For the text-containing cell, return its midpoint in [x, y] coordinate format. 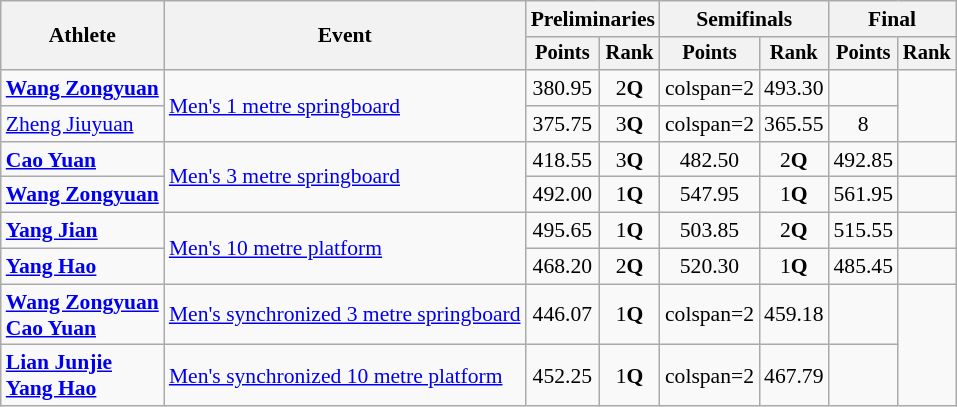
485.45 [864, 267]
467.79 [794, 376]
Men's synchronized 3 metre springboard [345, 314]
Yang Hao [82, 267]
380.95 [563, 88]
Lian JunjieYang Hao [82, 376]
418.55 [563, 160]
520.30 [710, 267]
492.00 [563, 195]
459.18 [794, 314]
Event [345, 36]
Zheng Jiuyuan [82, 124]
Men's 1 metre springboard [345, 106]
452.25 [563, 376]
468.20 [563, 267]
Men's 10 metre platform [345, 248]
547.95 [710, 195]
503.85 [710, 231]
Men's 3 metre springboard [345, 178]
482.50 [710, 160]
Wang ZongyuanCao Yuan [82, 314]
561.95 [864, 195]
Semifinals [744, 19]
365.55 [794, 124]
495.65 [563, 231]
375.75 [563, 124]
Final [892, 19]
492.85 [864, 160]
446.07 [563, 314]
Athlete [82, 36]
Men's synchronized 10 metre platform [345, 376]
515.55 [864, 231]
Cao Yuan [82, 160]
8 [864, 124]
Preliminaries [593, 19]
493.30 [794, 88]
Yang Jian [82, 231]
